From the cell containing the given text, extract its center point as (x, y) coordinate. 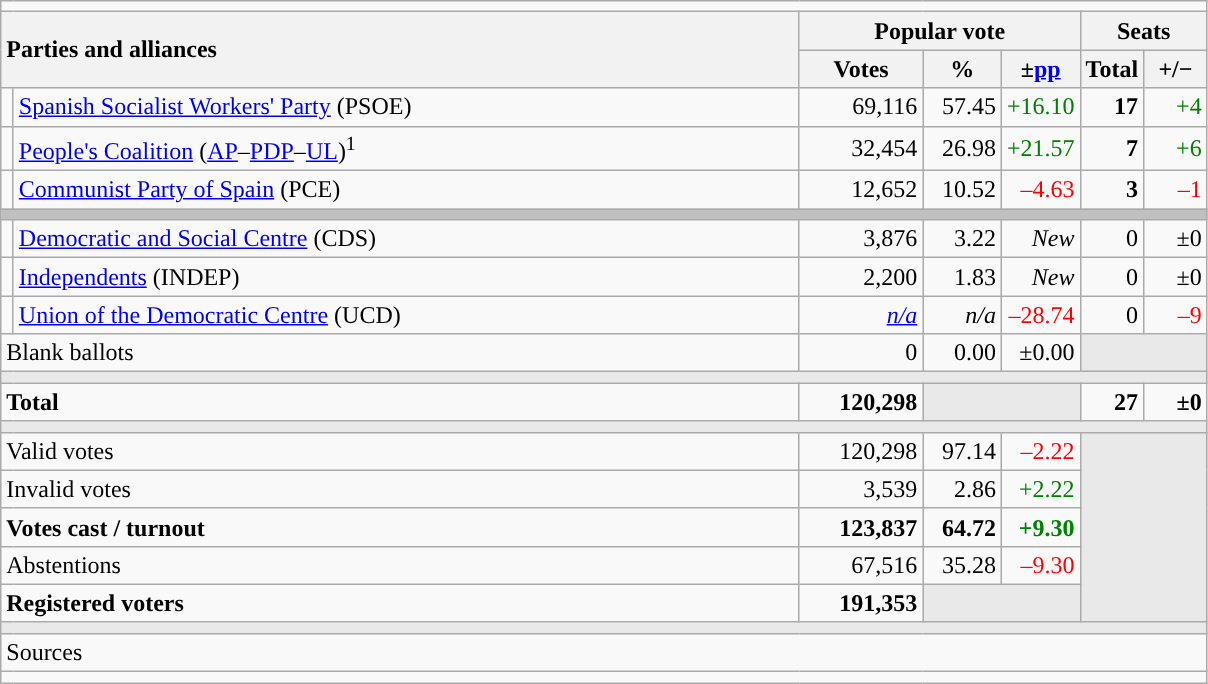
Popular vote (940, 31)
3 (1112, 190)
10.52 (962, 190)
Union of the Democratic Centre (UCD) (406, 315)
64.72 (962, 527)
2,200 (861, 277)
12,652 (861, 190)
% (962, 69)
32,454 (861, 148)
26.98 (962, 148)
Communist Party of Spain (PCE) (406, 190)
–2.22 (1040, 451)
191,353 (861, 603)
+21.57 (1040, 148)
Abstentions (400, 565)
35.28 (962, 565)
17 (1112, 107)
69,116 (861, 107)
0.00 (962, 353)
–9.30 (1040, 565)
Invalid votes (400, 489)
Votes cast / turnout (400, 527)
–4.63 (1040, 190)
123,837 (861, 527)
+/− (1176, 69)
Valid votes (400, 451)
+2.22 (1040, 489)
Registered voters (400, 603)
3,876 (861, 239)
+16.10 (1040, 107)
27 (1112, 402)
Votes (861, 69)
Independents (INDEP) (406, 277)
2.86 (962, 489)
97.14 (962, 451)
–9 (1176, 315)
–28.74 (1040, 315)
3,539 (861, 489)
1.83 (962, 277)
Seats (1144, 31)
Sources (604, 652)
3.22 (962, 239)
±pp (1040, 69)
Spanish Socialist Workers' Party (PSOE) (406, 107)
–1 (1176, 190)
+9.30 (1040, 527)
People's Coalition (AP–PDP–UL)1 (406, 148)
67,516 (861, 565)
7 (1112, 148)
Blank ballots (400, 353)
57.45 (962, 107)
+6 (1176, 148)
+4 (1176, 107)
Democratic and Social Centre (CDS) (406, 239)
±0.00 (1040, 353)
Parties and alliances (400, 50)
